Pinpoint the cell where the given text exists, returning its [X, Y] midpoint coordinate. 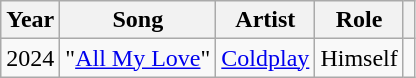
Song [138, 20]
Year [30, 20]
"All My Love" [138, 58]
2024 [30, 58]
Role [359, 20]
Himself [359, 58]
Artist [266, 20]
Coldplay [266, 58]
